Scan for the cell matching the given text and deliver its [x, y] coordinate at center. 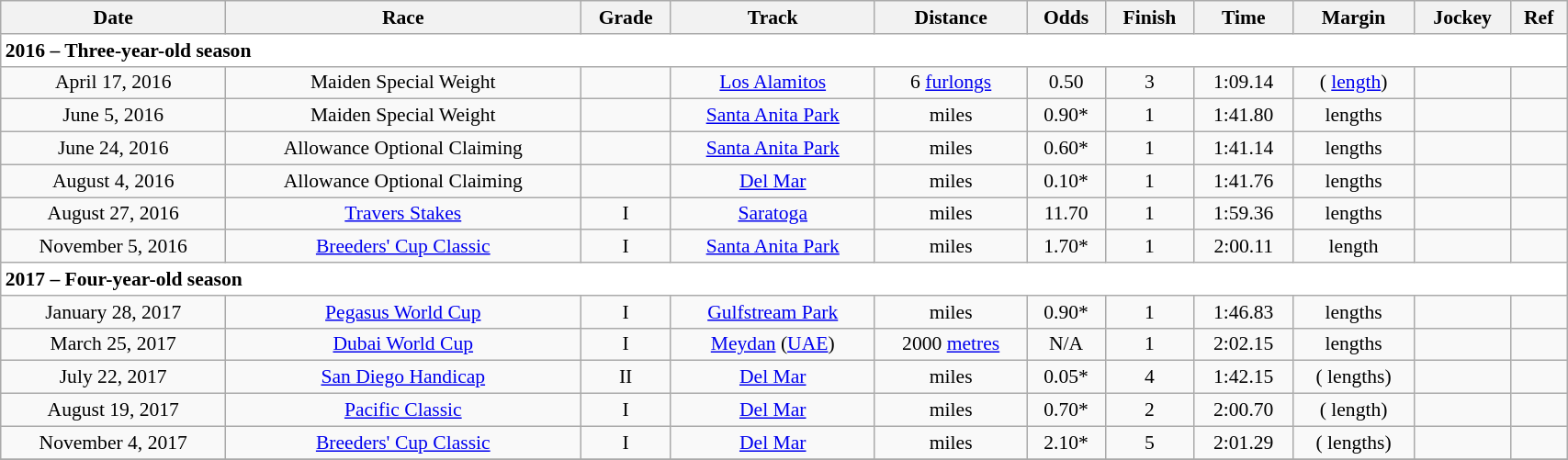
6 furlongs [951, 83]
1:09.14 [1244, 83]
2000 metres [951, 344]
1:59.36 [1244, 214]
Distance [951, 17]
1:42.15 [1244, 377]
August 4, 2016 [114, 181]
Date [114, 17]
II [626, 377]
Ref [1540, 17]
Margin [1354, 17]
June 24, 2016 [114, 149]
March 25, 2017 [114, 344]
0.60* [1066, 149]
N/A [1066, 344]
1:41.76 [1244, 181]
2:00.11 [1244, 247]
Pacific Classic [403, 410]
August 27, 2016 [114, 214]
Grade [626, 17]
1.70* [1066, 247]
11.70 [1066, 214]
2 [1150, 410]
April 17, 2016 [114, 83]
2:02.15 [1244, 344]
Race [403, 17]
2:01.29 [1244, 443]
January 28, 2017 [114, 312]
1:46.83 [1244, 312]
November 4, 2017 [114, 443]
Meydan (UAE) [773, 344]
0.70* [1066, 410]
Travers Stakes [403, 214]
3 [1150, 83]
July 22, 2017 [114, 377]
2.10* [1066, 443]
length [1354, 247]
Track [773, 17]
0.50 [1066, 83]
0.10* [1066, 181]
Gulfstream Park [773, 312]
San Diego Handicap [403, 377]
Pegasus World Cup [403, 312]
Los Alamitos [773, 83]
1:41.14 [1244, 149]
Jockey [1462, 17]
Finish [1150, 17]
Time [1244, 17]
1:41.80 [1244, 116]
August 19, 2017 [114, 410]
0.05* [1066, 377]
November 5, 2016 [114, 247]
2017 – Four-year-old season [784, 279]
Odds [1066, 17]
2016 – Three-year-old season [784, 50]
Dubai World Cup [403, 344]
June 5, 2016 [114, 116]
Saratoga [773, 214]
2:00.70 [1244, 410]
5 [1150, 443]
4 [1150, 377]
